Locate the cell with the specified text and output its (X, Y) center coordinate. 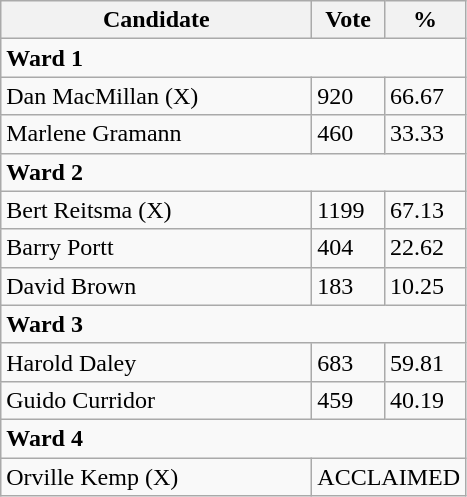
22.62 (424, 248)
Bert Reitsma (X) (156, 210)
Harold Daley (156, 362)
683 (348, 362)
67.13 (424, 210)
Marlene Gramann (156, 134)
40.19 (424, 400)
Vote (348, 20)
Barry Portt (156, 248)
Candidate (156, 20)
920 (348, 96)
Dan MacMillan (X) (156, 96)
% (424, 20)
David Brown (156, 286)
Ward 4 (234, 438)
459 (348, 400)
Orville Kemp (X) (156, 477)
Guido Curridor (156, 400)
404 (348, 248)
59.81 (424, 362)
10.25 (424, 286)
Ward 1 (234, 58)
33.33 (424, 134)
ACCLAIMED (389, 477)
460 (348, 134)
66.67 (424, 96)
Ward 2 (234, 172)
1199 (348, 210)
Ward 3 (234, 324)
183 (348, 286)
